For the text-containing cell, return its midpoint in [X, Y] coordinate format. 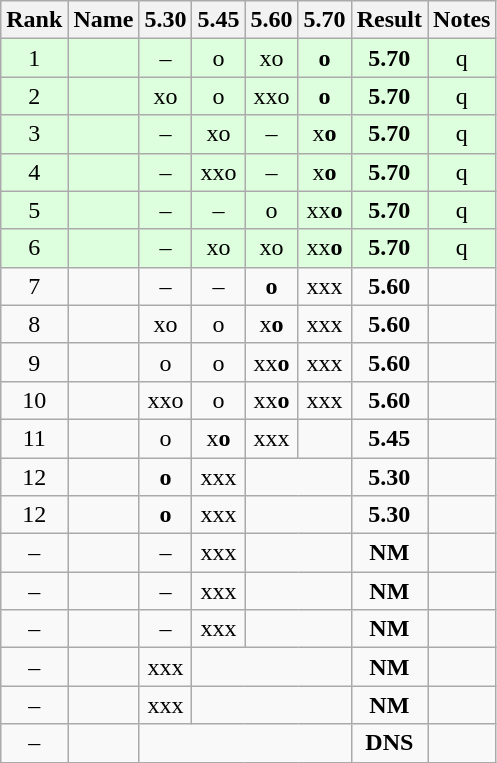
8 [34, 324]
Notes [462, 20]
Result [389, 20]
3 [34, 134]
Name [104, 20]
4 [34, 172]
DNS [389, 743]
7 [34, 286]
9 [34, 362]
6 [34, 248]
Rank [34, 20]
5 [34, 210]
11 [34, 438]
2 [34, 96]
1 [34, 58]
10 [34, 400]
